Return the [x, y] coordinate for the center point of the cell that contains the specified text.  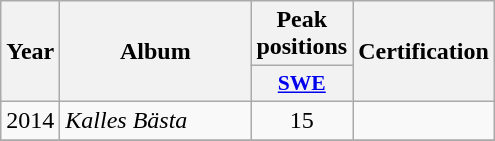
Certification [424, 52]
2014 [30, 120]
Year [30, 52]
SWE [302, 84]
Peak positions [302, 34]
15 [302, 120]
Album [156, 52]
Kalles Bästa [156, 120]
